Output the (x, y) coordinate of the center of the cell containing the given text.  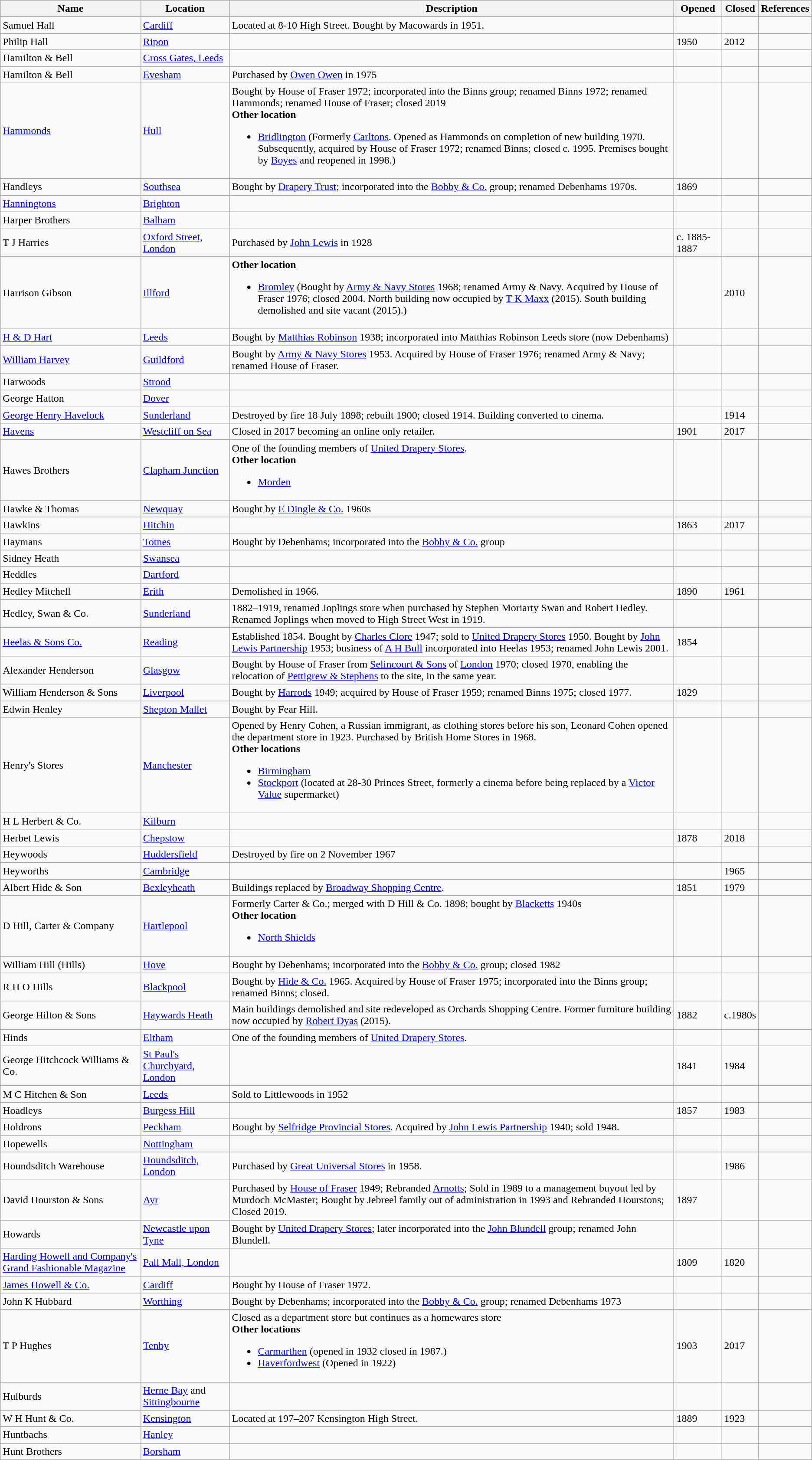
James Howell & Co. (70, 1285)
Bought by Drapery Trust; incorporated into the Bobby & Co. group; renamed Debenhams 1970s. (452, 187)
Destroyed by fire 18 July 1898; rebuilt 1900; closed 1914. Building converted to cinema. (452, 415)
Bought by Debenhams; incorporated into the Bobby & Co. group; renamed Debenhams 1973 (452, 1301)
Hanningtons (70, 203)
Location (185, 9)
Cross Gates, Leeds (185, 58)
Heelas & Sons Co. (70, 642)
Hinds (70, 1038)
Hull (185, 131)
1950 (698, 42)
Manchester (185, 765)
1809 (698, 1262)
Herne Bay and Sittingbourne (185, 1396)
Hawkins (70, 525)
1914 (740, 415)
1897 (698, 1200)
Erith (185, 591)
Haymans (70, 542)
Alexander Henderson (70, 670)
Opened (698, 9)
Henry's Stores (70, 765)
Bought by Harrods 1949; acquired by House of Fraser 1959; renamed Binns 1975; closed 1977. (452, 692)
D Hill, Carter & Company (70, 926)
Holdrons (70, 1127)
Shepton Mallet (185, 709)
Huddersfield (185, 854)
Purchased by John Lewis in 1928 (452, 242)
Huntbachs (70, 1435)
George Hatton (70, 399)
Hove (185, 965)
1903 (698, 1345)
R H O Hills (70, 987)
Haywards Heath (185, 1015)
Hammonds (70, 131)
1820 (740, 1262)
Main buildings demolished and site redeveloped as Orchards Shopping Centre. Former furniture building now occupied by Robert Dyas (2015). (452, 1015)
Hunt Brothers (70, 1451)
Harrison Gibson (70, 292)
2012 (740, 42)
1829 (698, 692)
1984 (740, 1066)
T J Harries (70, 242)
Hulburds (70, 1396)
Bought by Fear Hill. (452, 709)
Bought by House of Fraser 1972. (452, 1285)
Evesham (185, 75)
Glasgow (185, 670)
Heywoods (70, 854)
c. 1885-1887 (698, 242)
1983 (740, 1110)
Oxford Street, London (185, 242)
Bexleyheath (185, 887)
Closed in 2017 becoming an online only retailer. (452, 432)
Reading (185, 642)
Ayr (185, 1200)
Houndsditch, London (185, 1166)
Closed (740, 9)
H L Herbert & Co. (70, 822)
1923 (740, 1418)
Heddles (70, 575)
Ripon (185, 42)
Balham (185, 220)
1890 (698, 591)
Herbet Lewis (70, 838)
Albert Hide & Son (70, 887)
Bought by Debenhams; incorporated into the Bobby & Co. group (452, 542)
M C Hitchen & Son (70, 1094)
Burgess Hill (185, 1110)
Houndsditch Warehouse (70, 1166)
2018 (740, 838)
References (785, 9)
Kensington (185, 1418)
Bought by Selfridge Provincial Stores. Acquired by John Lewis Partnership 1940; sold 1948. (452, 1127)
1869 (698, 187)
1857 (698, 1110)
Dartford (185, 575)
Howards (70, 1234)
William Harvey (70, 359)
W H Hunt & Co. (70, 1418)
Pall Mall, London (185, 1262)
Destroyed by fire on 2 November 1967 (452, 854)
Samuel Hall (70, 25)
Guildford (185, 359)
1863 (698, 525)
Blackpool (185, 987)
Newquay (185, 509)
David Hourston & Sons (70, 1200)
1882–1919, renamed Joplings store when purchased by Stephen Moriarty Swan and Robert Hedley. Renamed Joplings when moved to High Street West in 1919. (452, 613)
George Hilton & Sons (70, 1015)
Chepstow (185, 838)
c.1980s (740, 1015)
H & D Hart (70, 337)
Sidney Heath (70, 558)
2010 (740, 292)
Westcliff on Sea (185, 432)
1889 (698, 1418)
Hitchin (185, 525)
Harding Howell and Company's Grand Fashionable Magazine (70, 1262)
George Henry Havelock (70, 415)
Handleys (70, 187)
Swansea (185, 558)
Clapham Junction (185, 470)
1878 (698, 838)
Sold to Littlewoods in 1952 (452, 1094)
1882 (698, 1015)
Located at 197–207 Kensington High Street. (452, 1418)
Illford (185, 292)
Havens (70, 432)
Hedley, Swan & Co. (70, 613)
Located at 8-10 High Street. Bought by Macowards in 1951. (452, 25)
William Henderson & Sons (70, 692)
St Paul's Churchyard, London (185, 1066)
Newcastle upon Tyne (185, 1234)
One of the founding members of United Drapery Stores. (452, 1038)
Bought by Hide & Co. 1965. Acquired by House of Fraser 1975; incorporated into the Binns group; renamed Binns; closed. (452, 987)
Dover (185, 399)
Purchased by Great Universal Stores in 1958. (452, 1166)
Nottingham (185, 1144)
Hawes Brothers (70, 470)
Bought by Matthias Robinson 1938; incorporated into Matthias Robinson Leeds store (now Debenhams) (452, 337)
T P Hughes (70, 1345)
Totnes (185, 542)
Philip Hall (70, 42)
1901 (698, 432)
Strood (185, 382)
Harper Brothers (70, 220)
Cambridge (185, 871)
1986 (740, 1166)
1851 (698, 887)
George Hitchcock Williams & Co. (70, 1066)
Purchased by Owen Owen in 1975 (452, 75)
1841 (698, 1066)
Harwoods (70, 382)
1965 (740, 871)
1961 (740, 591)
Borsham (185, 1451)
Southsea (185, 187)
Bought by E Dingle & Co. 1960s (452, 509)
Name (70, 9)
Formerly Carter & Co.; merged with D Hill & Co. 1898; bought by Blacketts 1940sOther locationNorth Shields (452, 926)
One of the founding members of United Drapery Stores.Other locationMorden (452, 470)
Edwin Henley (70, 709)
Hoadleys (70, 1110)
Tenby (185, 1345)
Kilburn (185, 822)
Bought by Army & Navy Stores 1953. Acquired by House of Fraser 1976; renamed Army & Navy; renamed House of Fraser. (452, 359)
1979 (740, 887)
Eltham (185, 1038)
Worthing (185, 1301)
Hartlepool (185, 926)
Hedley Mitchell (70, 591)
Bought by Debenhams; incorporated into the Bobby & Co. group; closed 1982 (452, 965)
Heyworths (70, 871)
William Hill (Hills) (70, 965)
Peckham (185, 1127)
1854 (698, 642)
Liverpool (185, 692)
Demolished in 1966. (452, 591)
Hawke & Thomas (70, 509)
John K Hubbard (70, 1301)
Hanley (185, 1435)
Buildings replaced by Broadway Shopping Centre. (452, 887)
Brighton (185, 203)
Bought by United Drapery Stores; later incorporated into the John Blundell group; renamed John Blundell. (452, 1234)
Description (452, 9)
Hopewells (70, 1144)
